From the cell containing the given text, extract its center point as (x, y) coordinate. 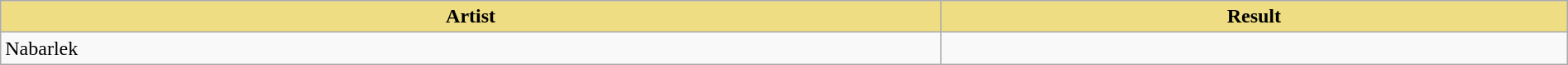
Result (1254, 17)
Nabarlek (471, 48)
Artist (471, 17)
